Determine the (X, Y) coordinate at the center of the cell enclosing the given text.  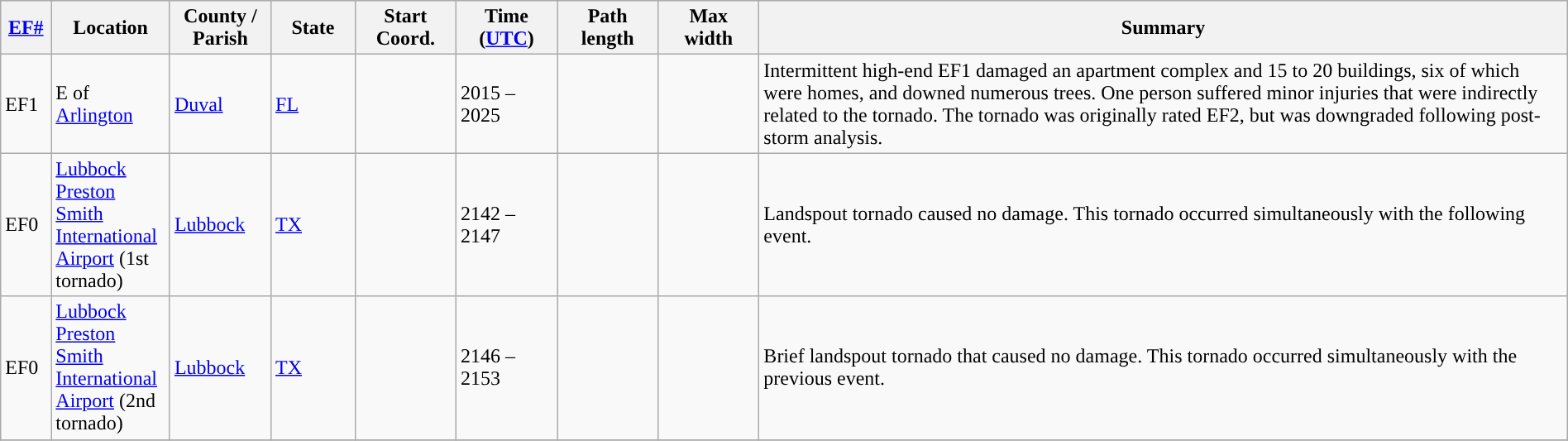
E of Arlington (111, 104)
State (313, 28)
2015 – 2025 (506, 104)
Landspout tornado caused no damage. This tornado occurred simultaneously with the following event. (1163, 225)
2146 – 2153 (506, 367)
Path length (608, 28)
Lubbock Preston Smith International Airport (2nd tornado) (111, 367)
Duval (220, 104)
Max width (709, 28)
Lubbock Preston Smith International Airport (1st tornado) (111, 225)
EF1 (26, 104)
FL (313, 104)
Start Coord. (405, 28)
2142 – 2147 (506, 225)
Time (UTC) (506, 28)
EF# (26, 28)
County / Parish (220, 28)
Location (111, 28)
Summary (1163, 28)
Brief landspout tornado that caused no damage. This tornado occurred simultaneously with the previous event. (1163, 367)
